Find where the given text appears and provide that cell's center as (X, Y) coordinate. 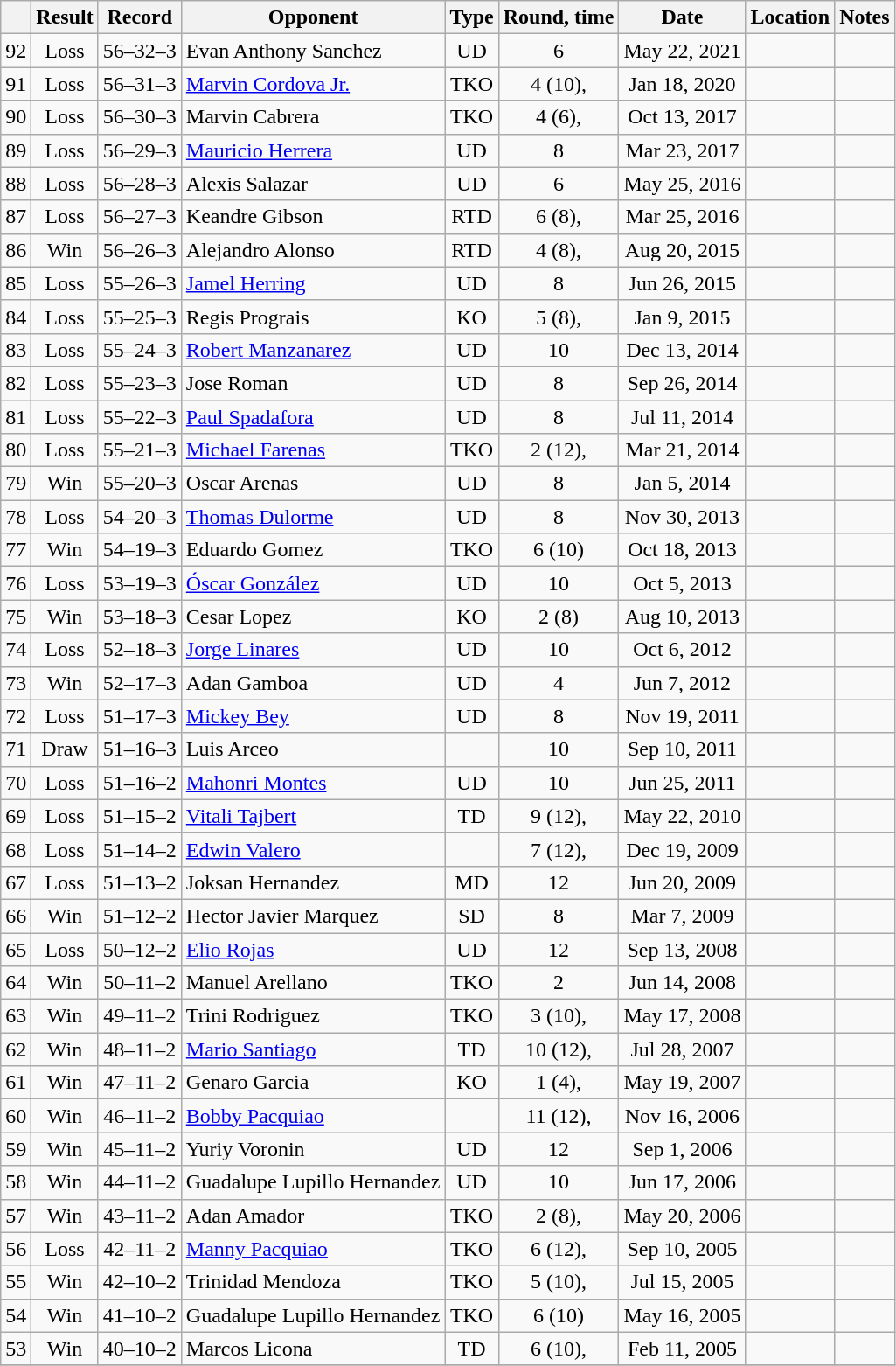
Notes (865, 17)
2 (12), (559, 450)
Genaro Garcia (313, 1083)
May 17, 2008 (682, 1016)
Oct 13, 2017 (682, 117)
56–32–3 (140, 51)
SD (472, 916)
10 (12), (559, 1049)
Opponent (313, 17)
Vitali Tajbert (313, 816)
Sep 26, 2014 (682, 383)
Edwin Valero (313, 849)
Cesar Lopez (313, 617)
91 (16, 84)
Marvin Cordova Jr. (313, 84)
Luis Arceo (313, 749)
Oct 18, 2013 (682, 550)
3 (10), (559, 1016)
85 (16, 283)
2 (559, 983)
70 (16, 783)
Aug 10, 2013 (682, 617)
Mar 23, 2017 (682, 150)
2 (8) (559, 617)
53 (16, 1349)
Type (472, 17)
Evan Anthony Sanchez (313, 51)
Dec 19, 2009 (682, 849)
62 (16, 1049)
1 (4), (559, 1083)
Manny Pacquiao (313, 1249)
Jamel Herring (313, 283)
Mahonri Montes (313, 783)
Marvin Cabrera (313, 117)
Hector Javier Marquez (313, 916)
6 (10), (559, 1349)
Marcos Licona (313, 1349)
Joksan Hernandez (313, 882)
73 (16, 683)
Alejandro Alonso (313, 250)
Sep 1, 2006 (682, 1149)
58 (16, 1182)
64 (16, 983)
83 (16, 350)
Sep 10, 2011 (682, 749)
Adan Gamboa (313, 683)
42–11–2 (140, 1249)
Eduardo Gomez (313, 550)
55–23–3 (140, 383)
44–11–2 (140, 1182)
81 (16, 417)
45–11–2 (140, 1149)
47–11–2 (140, 1083)
4 (10), (559, 84)
4 (559, 683)
May 19, 2007 (682, 1083)
Round, time (559, 17)
50–11–2 (140, 983)
Oscar Arenas (313, 484)
56 (16, 1249)
Nov 16, 2006 (682, 1116)
43–11–2 (140, 1216)
61 (16, 1083)
Thomas Dulorme (313, 517)
92 (16, 51)
82 (16, 383)
Bobby Pacquiao (313, 1116)
80 (16, 450)
55–20–3 (140, 484)
56–29–3 (140, 150)
Jorge Linares (313, 650)
Result (65, 17)
Sep 13, 2008 (682, 949)
51–17–3 (140, 716)
88 (16, 184)
76 (16, 583)
Oct 6, 2012 (682, 650)
May 25, 2016 (682, 184)
56–28–3 (140, 184)
46–11–2 (140, 1116)
Jose Roman (313, 383)
54–20–3 (140, 517)
65 (16, 949)
89 (16, 150)
63 (16, 1016)
51–12–2 (140, 916)
Jun 20, 2009 (682, 882)
Nov 30, 2013 (682, 517)
Aug 20, 2015 (682, 250)
77 (16, 550)
Dec 13, 2014 (682, 350)
69 (16, 816)
41–10–2 (140, 1315)
49–11–2 (140, 1016)
Keandre Gibson (313, 217)
51–15–2 (140, 816)
55–21–3 (140, 450)
60 (16, 1116)
May 20, 2006 (682, 1216)
79 (16, 484)
55 (16, 1282)
40–10–2 (140, 1349)
90 (16, 117)
59 (16, 1149)
48–11–2 (140, 1049)
Feb 11, 2005 (682, 1349)
67 (16, 882)
4 (6), (559, 117)
Jun 7, 2012 (682, 683)
May 22, 2021 (682, 51)
55–24–3 (140, 350)
54–19–3 (140, 550)
Jul 28, 2007 (682, 1049)
51–13–2 (140, 882)
55–22–3 (140, 417)
42–10–2 (140, 1282)
53–19–3 (140, 583)
9 (12), (559, 816)
MD (472, 882)
75 (16, 617)
Regis Prograis (313, 317)
Jun 14, 2008 (682, 983)
Robert Manzanarez (313, 350)
72 (16, 716)
Date (682, 17)
Jun 26, 2015 (682, 283)
Mauricio Herrera (313, 150)
Mar 25, 2016 (682, 217)
5 (8), (559, 317)
87 (16, 217)
Mar 7, 2009 (682, 916)
55–26–3 (140, 283)
Jun 25, 2011 (682, 783)
Paul Spadafora (313, 417)
54 (16, 1315)
68 (16, 849)
Jul 11, 2014 (682, 417)
Jul 15, 2005 (682, 1282)
Óscar González (313, 583)
50–12–2 (140, 949)
Jan 18, 2020 (682, 84)
Elio Rojas (313, 949)
May 22, 2010 (682, 816)
11 (12), (559, 1116)
51–16–2 (140, 783)
5 (10), (559, 1282)
Yuriy Voronin (313, 1149)
53–18–3 (140, 617)
Oct 5, 2013 (682, 583)
55–25–3 (140, 317)
Trini Rodriguez (313, 1016)
Mickey Bey (313, 716)
86 (16, 250)
4 (8), (559, 250)
7 (12), (559, 849)
56–26–3 (140, 250)
56–27–3 (140, 217)
74 (16, 650)
Alexis Salazar (313, 184)
Location (790, 17)
56–31–3 (140, 84)
Trinidad Mendoza (313, 1282)
57 (16, 1216)
6 (8), (559, 217)
Sep 10, 2005 (682, 1249)
Jun 17, 2006 (682, 1182)
Nov 19, 2011 (682, 716)
May 16, 2005 (682, 1315)
66 (16, 916)
78 (16, 517)
52–17–3 (140, 683)
Mario Santiago (313, 1049)
Mar 21, 2014 (682, 450)
Jan 5, 2014 (682, 484)
51–14–2 (140, 849)
84 (16, 317)
Manuel Arellano (313, 983)
Adan Amador (313, 1216)
71 (16, 749)
Michael Farenas (313, 450)
56–30–3 (140, 117)
Record (140, 17)
52–18–3 (140, 650)
Jan 9, 2015 (682, 317)
2 (8), (559, 1216)
51–16–3 (140, 749)
6 (12), (559, 1249)
Draw (65, 749)
